Return (X, Y) of the center of cell containing provided text 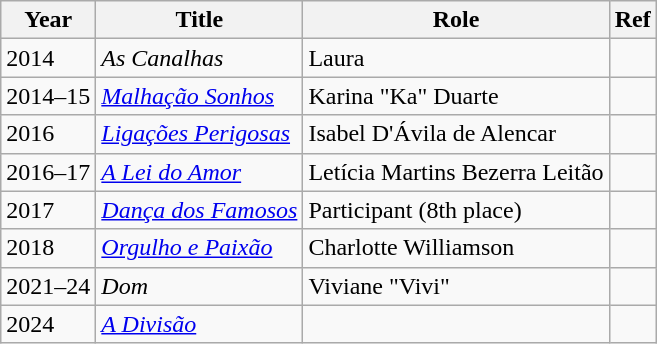
Year (48, 20)
A Divisão (200, 324)
Participant (8th place) (456, 210)
Role (456, 20)
Orgulho e Paixão (200, 248)
2014 (48, 58)
Isabel D'Ávila de Alencar (456, 134)
Viviane "Vivi" (456, 286)
Malhação Sonhos (200, 96)
As Canalhas (200, 58)
2014–15 (48, 96)
2016–17 (48, 172)
2021–24 (48, 286)
Ligações Perigosas (200, 134)
Dança dos Famosos (200, 210)
2017 (48, 210)
Charlotte Williamson (456, 248)
Laura (456, 58)
Karina "Ka" Duarte (456, 96)
A Lei do Amor (200, 172)
Letícia Martins Bezerra Leitão (456, 172)
Title (200, 20)
Dom (200, 286)
Ref (632, 20)
2018 (48, 248)
2016 (48, 134)
2024 (48, 324)
